Locate the cell with the specified text and output its (x, y) center coordinate. 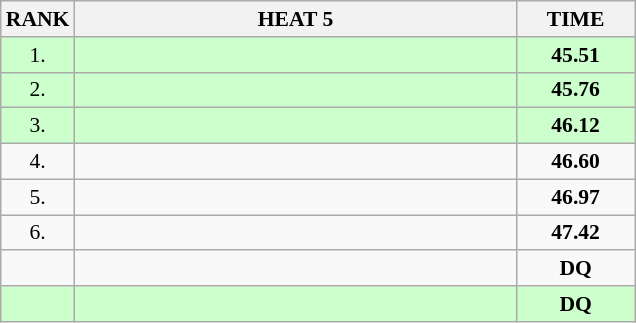
46.97 (576, 197)
45.76 (576, 90)
TIME (576, 19)
2. (38, 90)
46.12 (576, 126)
HEAT 5 (295, 19)
6. (38, 233)
RANK (38, 19)
1. (38, 55)
3. (38, 126)
47.42 (576, 233)
45.51 (576, 55)
46.60 (576, 162)
5. (38, 197)
4. (38, 162)
